Find where the given text appears and provide that cell's center as (X, Y) coordinate. 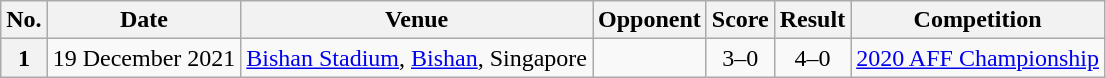
Score (740, 20)
4–0 (812, 58)
Competition (978, 20)
Date (144, 20)
Bishan Stadium, Bishan, Singapore (417, 58)
Venue (417, 20)
3–0 (740, 58)
2020 AFF Championship (978, 58)
19 December 2021 (144, 58)
Result (812, 20)
Opponent (650, 20)
1 (24, 58)
No. (24, 20)
